Return [x, y] of the center of cell containing provided text 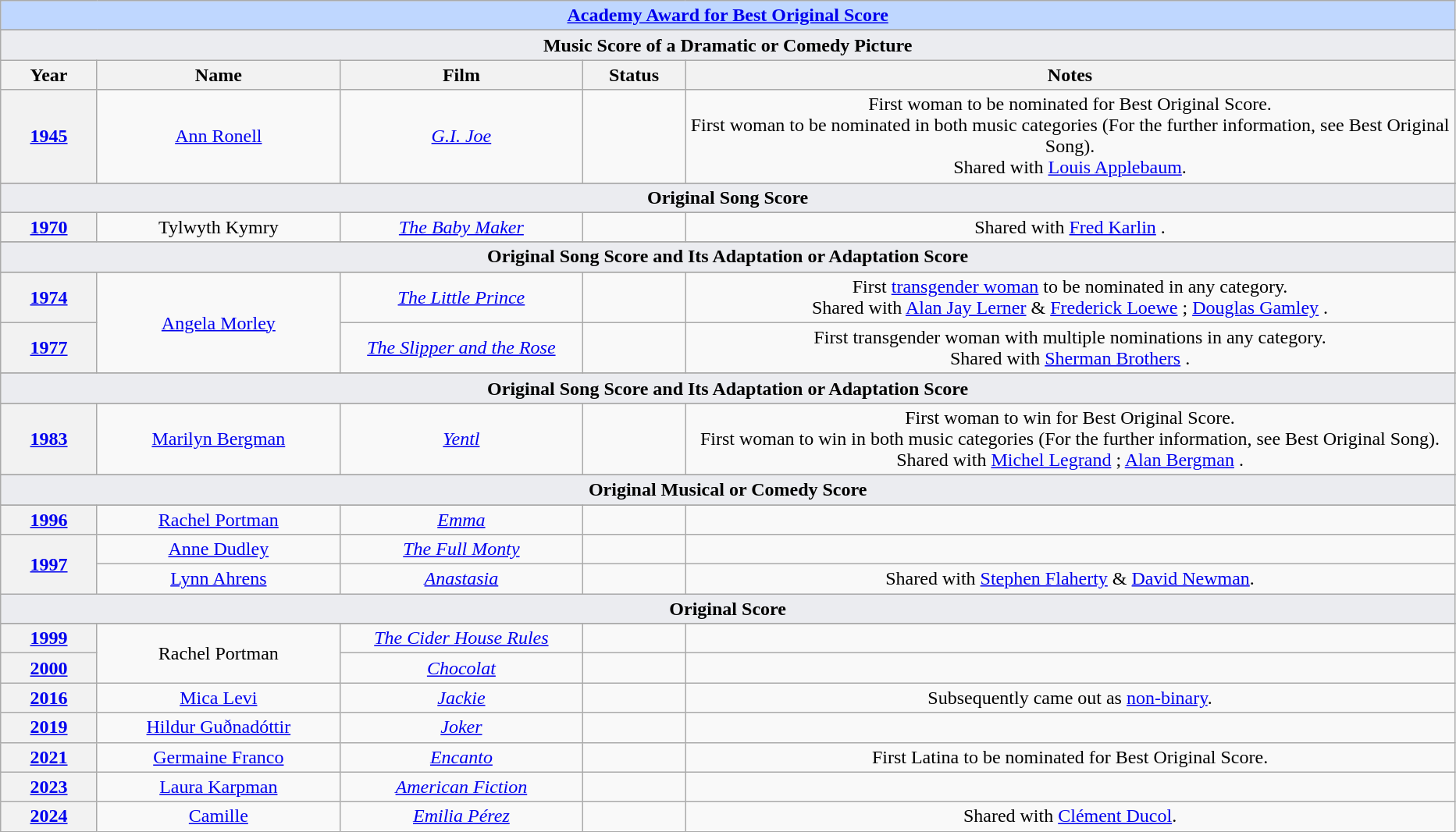
2023 [49, 787]
First Latina to be nominated for Best Original Score. [1070, 757]
Camille [219, 816]
1974 [49, 297]
Chocolat [461, 668]
Germaine Franco [219, 757]
1983 [49, 439]
Joker [461, 727]
Marilyn Bergman [219, 439]
The Slipper and the Rose [461, 348]
1999 [49, 638]
Academy Award for Best Original Score [728, 16]
2016 [49, 698]
2024 [49, 816]
Film [461, 75]
Lynn Ahrens [219, 579]
Year [49, 75]
Emilia Pérez [461, 816]
Music Score of a Dramatic or Comedy Picture [728, 45]
Notes [1070, 75]
First transgender woman with multiple nominations in any category.Shared with Sherman Brothers . [1070, 348]
Original Score [728, 609]
1945 [49, 136]
The Baby Maker [461, 227]
Original Song Score [728, 197]
Encanto [461, 757]
1996 [49, 519]
Anastasia [461, 579]
Original Musical or Comedy Score [728, 489]
The Cider House Rules [461, 638]
The Little Prince [461, 297]
Ann Ronell [219, 136]
2021 [49, 757]
American Fiction [461, 787]
Name [219, 75]
1997 [49, 564]
Mica Levi [219, 698]
2019 [49, 727]
Shared with Stephen Flaherty & David Newman. [1070, 579]
Subsequently came out as non-binary. [1070, 698]
Laura Karpman [219, 787]
G.I. Joe [461, 136]
Angela Morley [219, 322]
2000 [49, 668]
Status [634, 75]
Hildur Guðnadóttir [219, 727]
First transgender woman to be nominated in any category.Shared with Alan Jay Lerner & Frederick Loewe ; Douglas Gamley . [1070, 297]
Yentl [461, 439]
Emma [461, 519]
Shared with Clément Ducol. [1070, 816]
Tylwyth Kymry [219, 227]
1970 [49, 227]
1977 [49, 348]
Anne Dudley [219, 549]
Jackie [461, 698]
Shared with Fred Karlin . [1070, 227]
The Full Monty [461, 549]
